Capture the cell that displays the provided text and extract its [x, y] central coordinate. 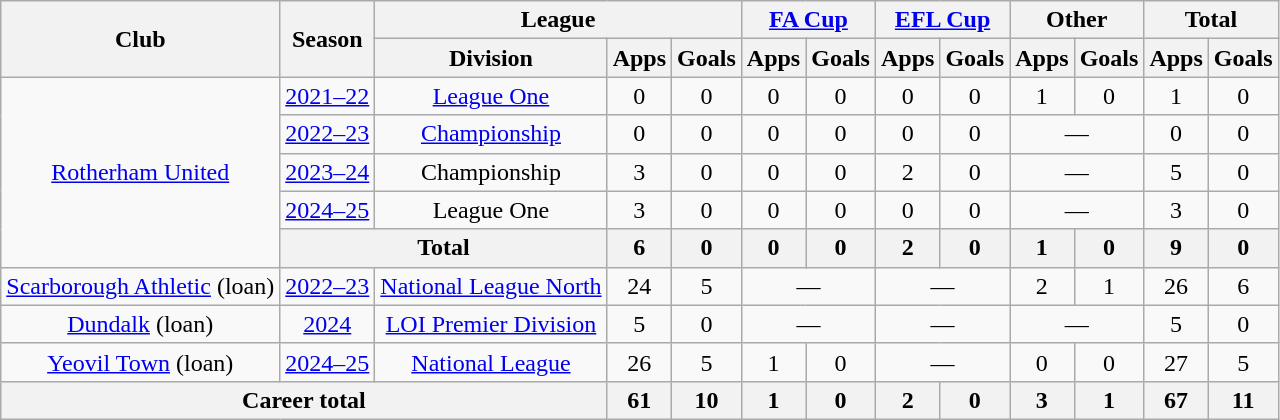
11 [1243, 400]
League [558, 20]
24 [639, 286]
LOI Premier Division [491, 324]
27 [1176, 362]
61 [639, 400]
EFL Cup [942, 20]
Dundalk (loan) [140, 324]
Division [491, 58]
Rotherham United [140, 172]
2023–24 [328, 172]
Other [1077, 20]
Scarborough Athletic (loan) [140, 286]
Season [328, 39]
2021–22 [328, 96]
Club [140, 39]
9 [1176, 248]
2024 [328, 324]
Career total [304, 400]
National League [491, 362]
Yeovil Town (loan) [140, 362]
10 [707, 400]
67 [1176, 400]
National League North [491, 286]
FA Cup [808, 20]
